Return the (x, y) coordinate for the center point of the cell that contains the specified text.  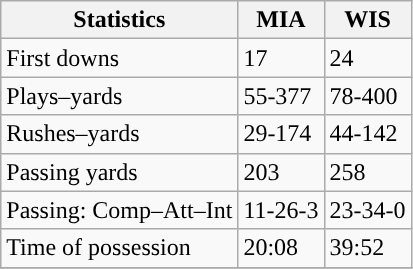
17 (281, 58)
55-377 (281, 96)
Statistics (120, 20)
11-26-3 (281, 210)
24 (368, 58)
Rushes–yards (120, 134)
Passing yards (120, 172)
23-34-0 (368, 210)
20:08 (281, 248)
29-174 (281, 134)
44-142 (368, 134)
WIS (368, 20)
First downs (120, 58)
258 (368, 172)
203 (281, 172)
Plays–yards (120, 96)
39:52 (368, 248)
Time of possession (120, 248)
MIA (281, 20)
78-400 (368, 96)
Passing: Comp–Att–Int (120, 210)
